Identify which cell holds the provided text, then report its [X, Y] central coordinate. 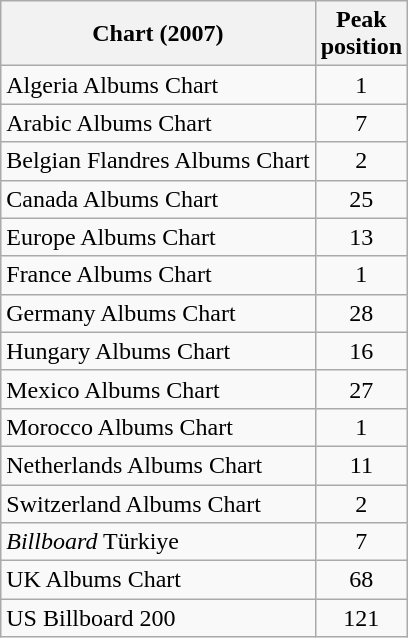
25 [361, 199]
US Billboard 200 [158, 618]
Arabic Albums Chart [158, 123]
Chart (2007) [158, 34]
Europe Albums Chart [158, 237]
68 [361, 580]
Mexico Albums Chart [158, 389]
121 [361, 618]
Canada Albums Chart [158, 199]
11 [361, 465]
Hungary Albums Chart [158, 351]
28 [361, 313]
16 [361, 351]
13 [361, 237]
Algeria Albums Chart [158, 85]
Billboard Türkiye [158, 542]
France Albums Chart [158, 275]
Germany Albums Chart [158, 313]
Netherlands Albums Chart [158, 465]
Belgian Flandres Albums Chart [158, 161]
Switzerland Albums Chart [158, 503]
UK Albums Chart [158, 580]
27 [361, 389]
Morocco Albums Chart [158, 427]
Peakposition [361, 34]
